Pinpoint the cell where the given text exists, returning its [x, y] midpoint coordinate. 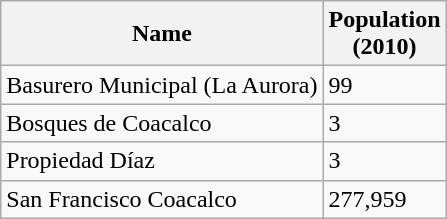
99 [384, 85]
Population(2010) [384, 34]
Bosques de Coacalco [162, 123]
San Francisco Coacalco [162, 199]
Propiedad Díaz [162, 161]
277,959 [384, 199]
Name [162, 34]
Basurero Municipal (La Aurora) [162, 85]
